Return the (x, y) coordinate for the center point of the cell that contains the specified text.  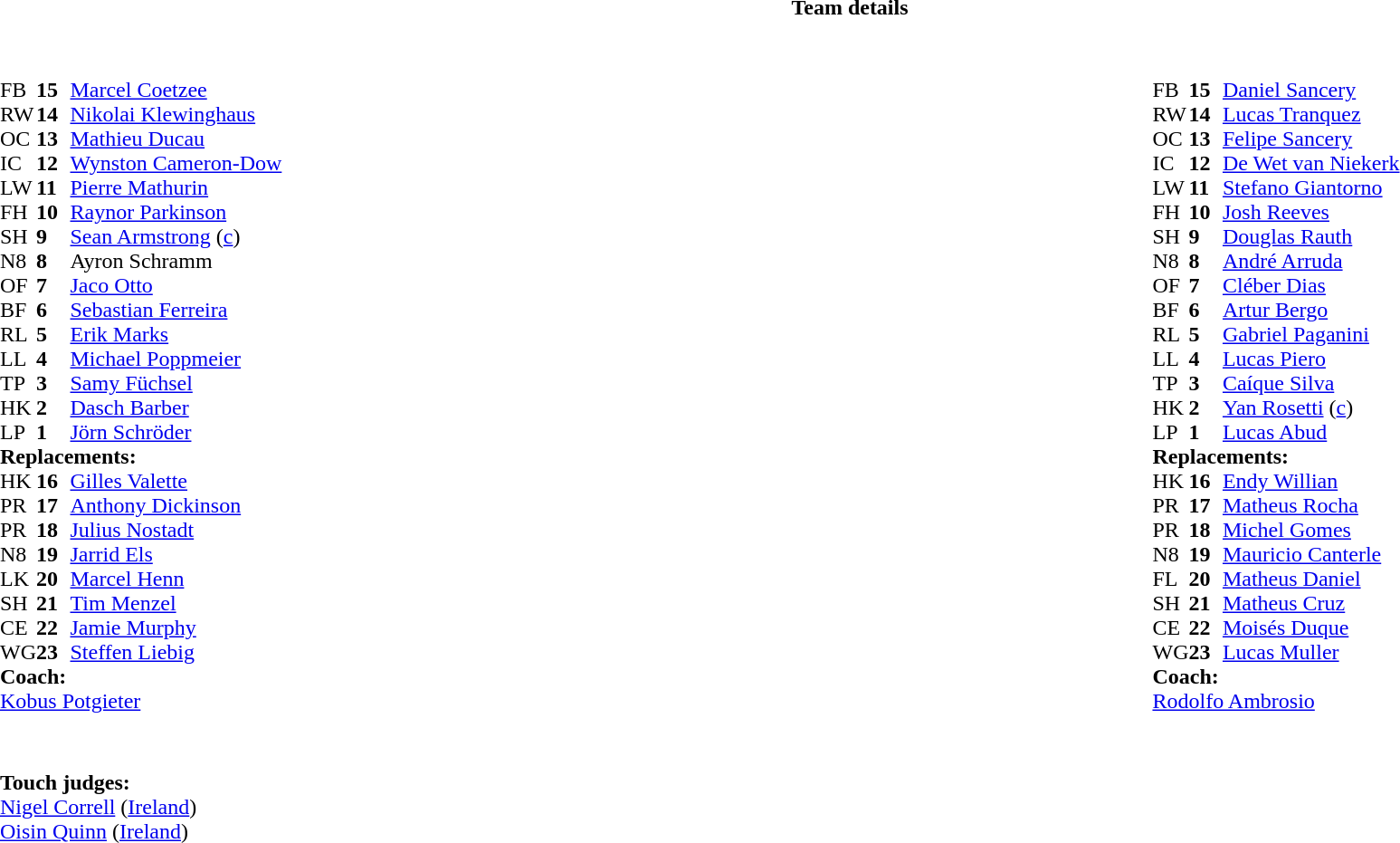
Tim Menzel (176, 603)
Daniel Sancery (1311, 91)
Endy Willian (1311, 482)
Stefano Giantorno (1311, 188)
Ayron Schramm (176, 261)
Pierre Mathurin (176, 188)
André Arruda (1311, 261)
Samy Füchsel (176, 384)
Yan Rosetti (c) (1311, 407)
Jamie Murphy (176, 628)
Wynston Cameron-Dow (176, 163)
Gilles Valette (176, 482)
Dasch Barber (176, 407)
Mauricio Canterle (1311, 554)
LK (18, 580)
Erik Marks (176, 335)
Felipe Sancery (1311, 139)
FL (1170, 580)
Raynor Parkinson (176, 212)
Josh Reeves (1311, 212)
Jarrid Els (176, 554)
Sean Armstrong (c) (176, 237)
Michael Poppmeier (176, 359)
Lucas Abud (1311, 433)
Gabriel Paganini (1311, 335)
Caíque Silva (1311, 384)
Kobus Potgieter (141, 701)
Lucas Tranquez (1311, 114)
Nikolai Klewinghaus (176, 114)
Lucas Muller (1311, 652)
Matheus Cruz (1311, 603)
Jaco Otto (176, 286)
Julius Nostadt (176, 531)
Matheus Rocha (1311, 505)
Michel Gomes (1311, 531)
Steffen Liebig (176, 652)
Lucas Piero (1311, 359)
Anthony Dickinson (176, 505)
Jörn Schröder (176, 433)
De Wet van Niekerk (1311, 163)
Douglas Rauth (1311, 237)
Sebastian Ferreira (176, 310)
Mathieu Ducau (176, 139)
Marcel Coetzee (176, 91)
Moisés Duque (1311, 628)
Matheus Daniel (1311, 580)
Cléber Dias (1311, 286)
Rodolfo Ambrosio (1276, 701)
Marcel Henn (176, 580)
Artur Bergo (1311, 310)
